Determine the (X, Y) coordinate at the center of the cell enclosing the given text.  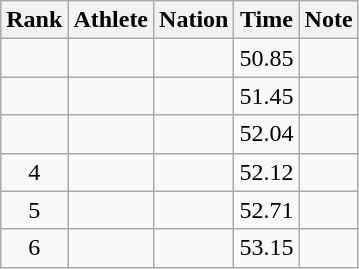
Rank (34, 20)
Note (328, 20)
52.71 (266, 210)
Athlete (111, 20)
4 (34, 172)
53.15 (266, 248)
6 (34, 248)
Nation (194, 20)
50.85 (266, 58)
51.45 (266, 96)
52.04 (266, 134)
5 (34, 210)
Time (266, 20)
52.12 (266, 172)
